Return the (x, y) coordinate for the center point of the cell that contains the specified text.  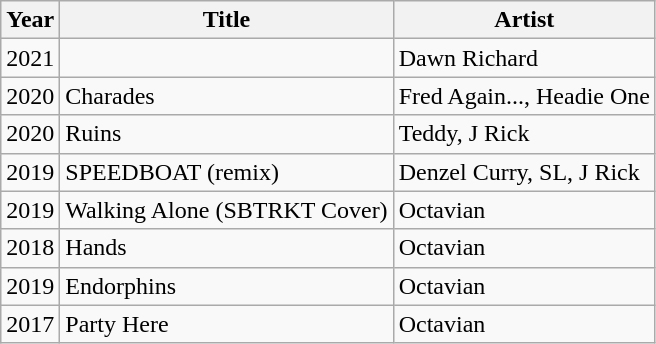
Dawn Richard (524, 58)
Denzel Curry, SL, J Rick (524, 172)
2017 (30, 324)
Hands (226, 248)
Year (30, 20)
Walking Alone (SBTRKT Cover) (226, 210)
Artist (524, 20)
Teddy, J Rick (524, 134)
Title (226, 20)
Ruins (226, 134)
Charades (226, 96)
Fred Again..., Headie One (524, 96)
2018 (30, 248)
2021 (30, 58)
Party Here (226, 324)
Endorphins (226, 286)
SPEEDBOAT (remix) (226, 172)
